Find where the given text appears and provide that cell's center as (X, Y) coordinate. 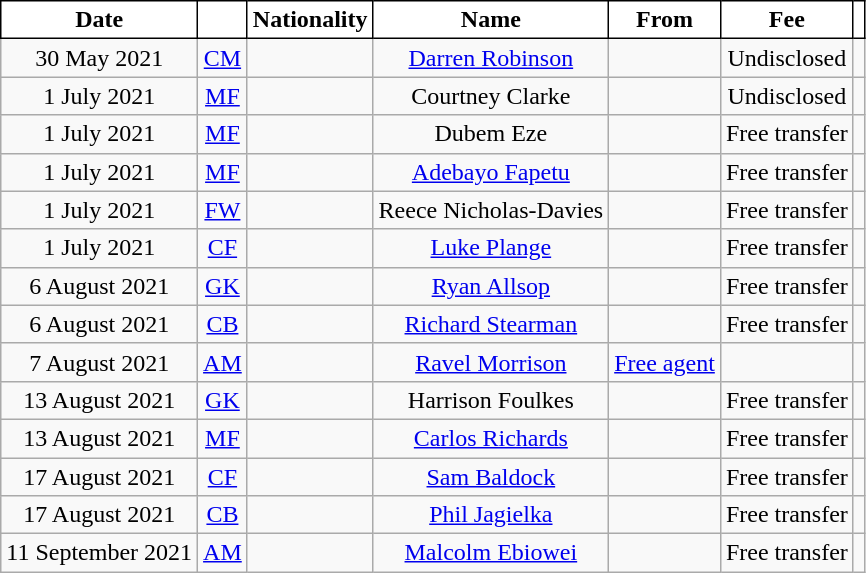
Malcolm Ebiowei (491, 553)
Carlos Richards (491, 438)
Ryan Allsop (491, 286)
FW (223, 210)
From (665, 20)
Adebayo Fapetu (491, 172)
30 May 2021 (100, 58)
Ravel Morrison (491, 362)
CM (223, 58)
11 September 2021 (100, 553)
Date (100, 20)
Luke Plange (491, 248)
Harrison Foulkes (491, 400)
Darren Robinson (491, 58)
Name (491, 20)
Sam Baldock (491, 477)
Fee (786, 20)
Free agent (665, 362)
Richard Stearman (491, 324)
Phil Jagielka (491, 515)
Nationality (310, 20)
Dubem Eze (491, 134)
Courtney Clarke (491, 96)
Reece Nicholas-Davies (491, 210)
7 August 2021 (100, 362)
